Pinpoint the cell where the given text exists, returning its (X, Y) midpoint coordinate. 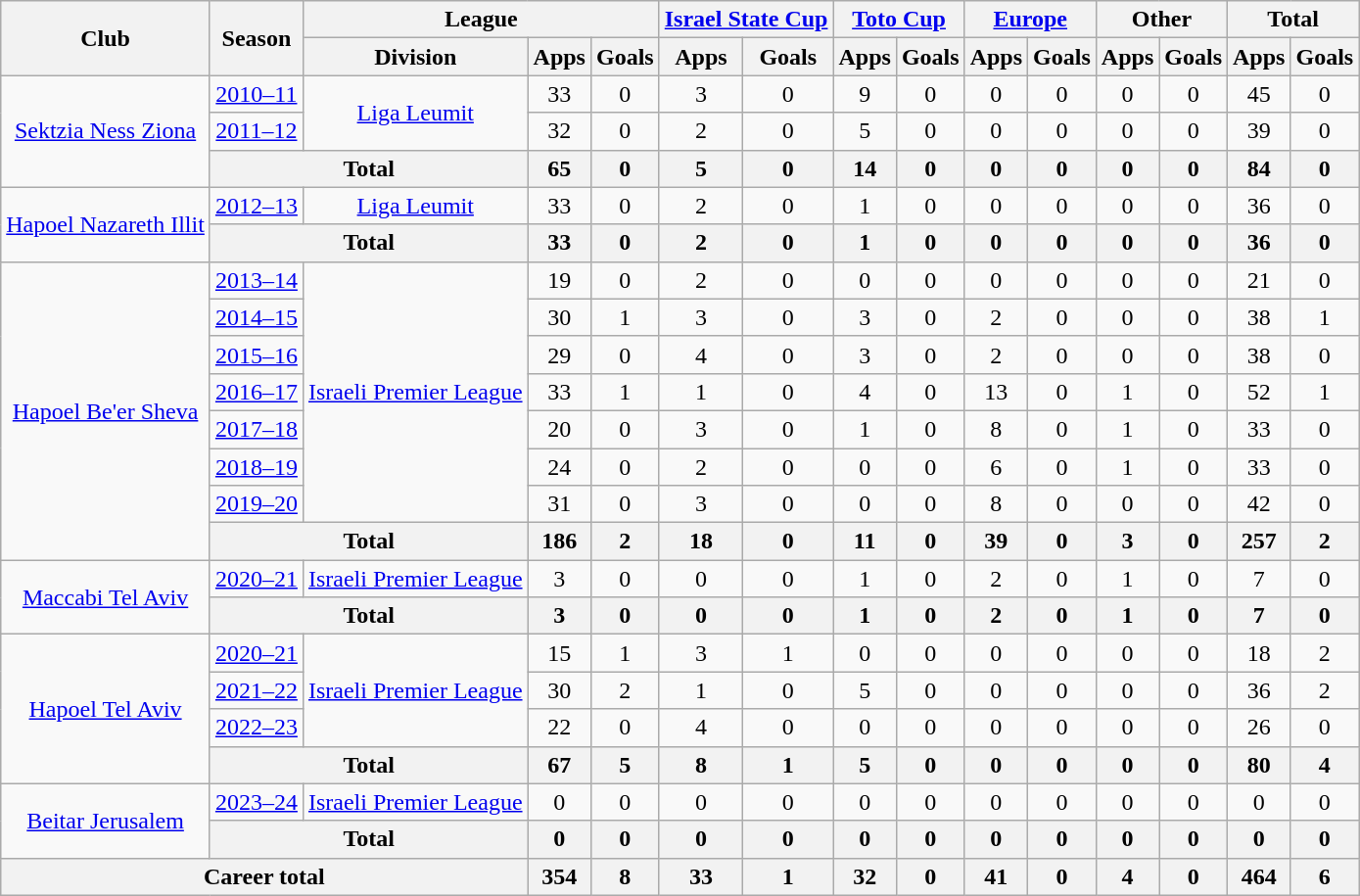
257 (1259, 542)
11 (865, 542)
Hapoel Be'er Sheva (106, 410)
22 (559, 728)
League (481, 20)
186 (559, 542)
2021–22 (257, 690)
2010–11 (257, 94)
67 (559, 765)
Hapoel Tel Aviv (106, 709)
21 (1259, 280)
52 (1259, 392)
2011–12 (257, 131)
Sektzia Ness Ziona (106, 131)
2019–20 (257, 504)
Toto Cup (899, 20)
464 (1259, 876)
Club (106, 38)
Israel State Cup (746, 20)
19 (559, 280)
2018–19 (257, 467)
14 (865, 168)
Hapoel Nazareth Illit (106, 224)
Beitar Jerusalem (106, 821)
45 (1259, 94)
2016–17 (257, 392)
Other (1161, 20)
9 (865, 94)
2013–14 (257, 280)
26 (1259, 728)
13 (996, 392)
29 (559, 354)
2023–24 (257, 802)
2022–23 (257, 728)
354 (559, 876)
2015–16 (257, 354)
20 (559, 429)
Europe (1030, 20)
Season (257, 38)
2017–18 (257, 429)
Division (415, 57)
41 (996, 876)
15 (559, 653)
80 (1259, 765)
2014–15 (257, 317)
42 (1259, 504)
65 (559, 168)
84 (1259, 168)
Maccabi Tel Aviv (106, 597)
24 (559, 467)
2012–13 (257, 206)
Career total (264, 876)
31 (559, 504)
